Search for the cell housing the specified text and yield its [X, Y] center coordinate. 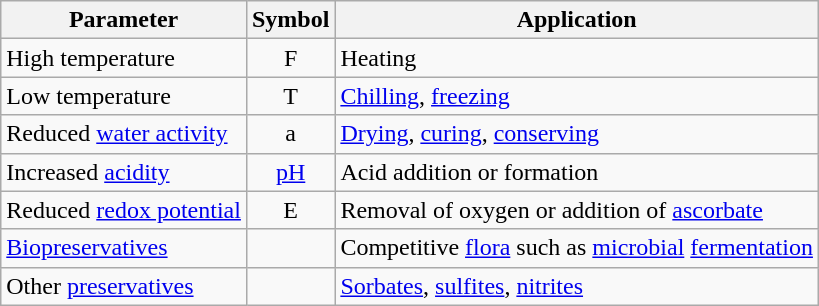
F [290, 58]
a [290, 134]
Competitive flora such as microbial fermentation [577, 248]
Reduced redox potential [124, 210]
Heating [577, 58]
Symbol [290, 20]
Low temperature [124, 96]
Application [577, 20]
High temperature [124, 58]
Reduced water activity [124, 134]
Biopreservatives [124, 248]
Chilling, freezing [577, 96]
Drying, curing, conserving [577, 134]
Increased acidity [124, 172]
T [290, 96]
E [290, 210]
Parameter [124, 20]
Removal of oxygen or addition of ascorbate [577, 210]
pH [290, 172]
Acid addition or formation [577, 172]
Other preservatives [124, 286]
Sorbates, sulfites, nitrites [577, 286]
